Detect which cell encompasses the target text, then output its (x, y) center coordinate. 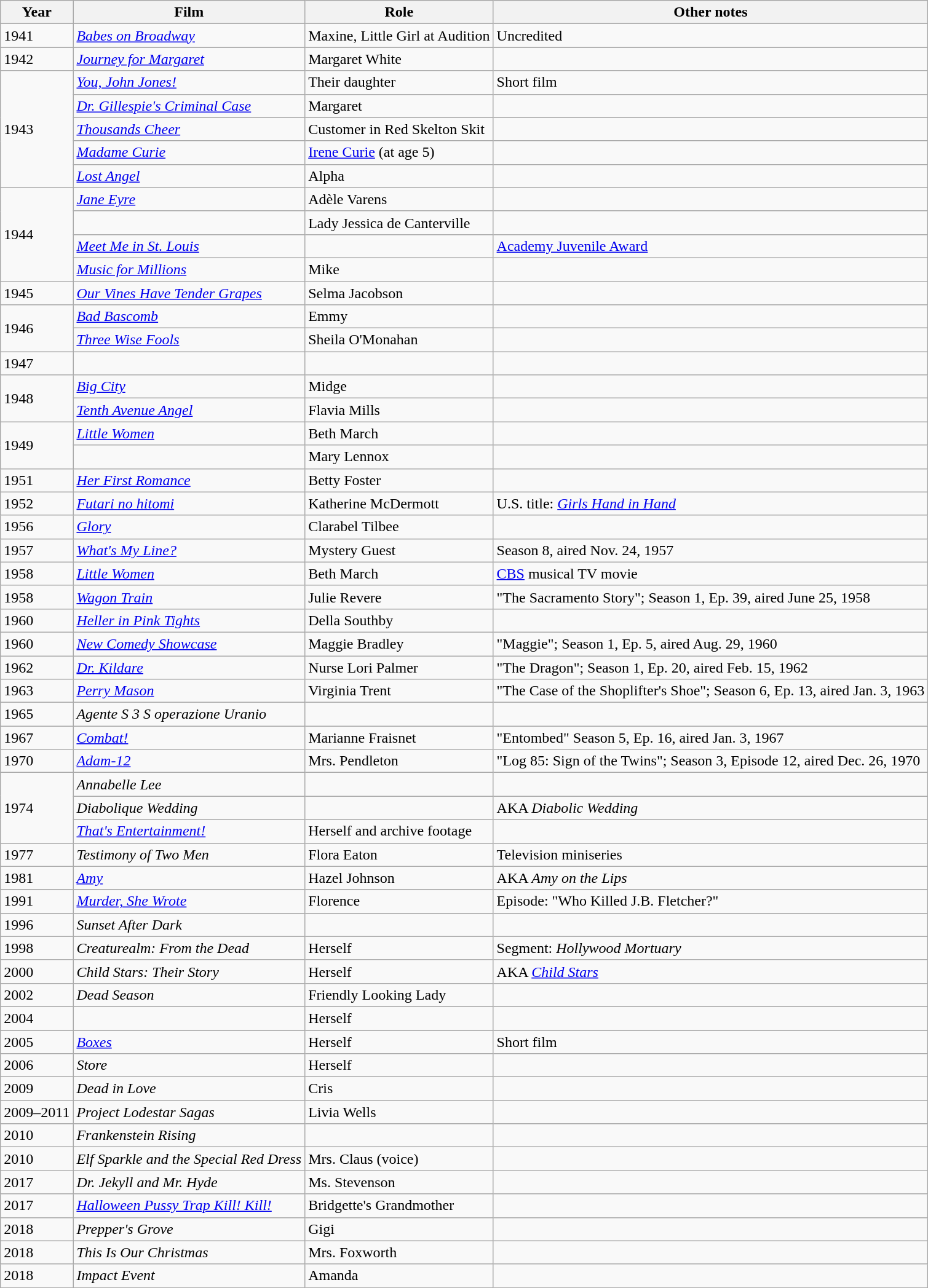
Heller in Pink Tights (189, 620)
Adam-12 (189, 761)
Amy (189, 878)
Prepper's Grove (189, 1229)
1981 (37, 878)
Maxine, Little Girl at Audition (399, 36)
2006 (37, 1065)
Dr. Gillespie's Criminal Case (189, 106)
1998 (37, 948)
Nurse Lori Palmer (399, 667)
Dr. Kildare (189, 667)
Agente S 3 S operazione Uranio (189, 714)
Combat! (189, 738)
2009–2011 (37, 1112)
2000 (37, 971)
Livia Wells (399, 1112)
"Maggie"; Season 1, Ep. 5, aired Aug. 29, 1960 (711, 644)
Glory (189, 527)
Frankenstein Rising (189, 1136)
Sheila O'Monahan (399, 340)
Florence (399, 901)
Elf Sparkle and the Special Red Dress (189, 1159)
"The Dragon"; Season 1, Ep. 20, aired Feb. 15, 1962 (711, 667)
Alpha (399, 176)
Emmy (399, 317)
2002 (37, 995)
"Log 85: Sign of the Twins"; Season 3, Episode 12, aired Dec. 26, 1970 (711, 761)
Adèle Varens (399, 199)
Television miniseries (711, 855)
AKA Diabolic Wedding (711, 808)
CBS musical TV movie (711, 574)
Maggie Bradley (399, 644)
Child Stars: Their Story (189, 971)
Three Wise Fools (189, 340)
1970 (37, 761)
Segment: Hollywood Mortuary (711, 948)
New Comedy Showcase (189, 644)
1967 (37, 738)
Friendly Looking Lady (399, 995)
Virginia Trent (399, 691)
Clarabel Tilbee (399, 527)
Mrs. Pendleton (399, 761)
1948 (37, 398)
Impact Event (189, 1276)
2004 (37, 1018)
1951 (37, 480)
Role (399, 12)
Futari no hitomi (189, 504)
1956 (37, 527)
"Entombed" Season 5, Ep. 16, aired Jan. 3, 1967 (711, 738)
1996 (37, 925)
Lady Jessica de Canterville (399, 223)
Murder, She Wrote (189, 901)
That's Entertainment! (189, 831)
Margaret White (399, 59)
Dead in Love (189, 1089)
Thousands Cheer (189, 129)
"The Sacramento Story"; Season 1, Ep. 39, aired June 25, 1958 (711, 597)
Mystery Guest (399, 550)
Herself and archive footage (399, 831)
1943 (37, 129)
Margaret (399, 106)
Ms. Stevenson (399, 1182)
Her First Romance (189, 480)
Annabelle Lee (189, 784)
2005 (37, 1042)
Meet Me in St. Louis (189, 246)
1949 (37, 445)
Big City (189, 387)
1963 (37, 691)
Flavia Mills (399, 410)
Episode: "Who Killed J.B. Fletcher?" (711, 901)
Della Southby (399, 620)
Marianne Fraisnet (399, 738)
Boxes (189, 1042)
Perry Mason (189, 691)
Flora Eaton (399, 855)
This Is Our Christmas (189, 1252)
Mary Lennox (399, 457)
1942 (37, 59)
Babes on Broadway (189, 36)
Bad Bascomb (189, 317)
Mrs. Claus (voice) (399, 1159)
Cris (399, 1089)
Mike (399, 269)
Bridgette's Grandmother (399, 1206)
Season 8, aired Nov. 24, 1957 (711, 550)
Midge (399, 387)
Halloween Pussy Trap Kill! Kill! (189, 1206)
1957 (37, 550)
1945 (37, 293)
Year (37, 12)
Academy Juvenile Award (711, 246)
1941 (37, 36)
Mrs. Foxworth (399, 1252)
1946 (37, 328)
Katherine McDermott (399, 504)
Other notes (711, 12)
Creaturealm: From the Dead (189, 948)
Amanda (399, 1276)
1974 (37, 808)
1977 (37, 855)
Dead Season (189, 995)
AKA Child Stars (711, 971)
Project Lodestar Sagas (189, 1112)
Hazel Johnson (399, 878)
1991 (37, 901)
Customer in Red Skelton Skit (399, 129)
Testimony of Two Men (189, 855)
You, John Jones! (189, 82)
What's My Line? (189, 550)
Store (189, 1065)
1952 (37, 504)
Dr. Jekyll and Mr. Hyde (189, 1182)
Madame Curie (189, 152)
"The Case of the Shoplifter's Shoe"; Season 6, Ep. 13, aired Jan. 3, 1963 (711, 691)
1962 (37, 667)
1965 (37, 714)
Diabolique Wedding (189, 808)
Wagon Train (189, 597)
2009 (37, 1089)
Betty Foster (399, 480)
Our Vines Have Tender Grapes (189, 293)
AKA Amy on the Lips (711, 878)
Journey for Margaret (189, 59)
Sunset After Dark (189, 925)
Selma Jacobson (399, 293)
Gigi (399, 1229)
Their daughter (399, 82)
1944 (37, 234)
Jane Eyre (189, 199)
Film (189, 12)
Uncredited (711, 36)
Irene Curie (at age 5) (399, 152)
Julie Revere (399, 597)
Tenth Avenue Angel (189, 410)
Music for Millions (189, 269)
Lost Angel (189, 176)
1947 (37, 363)
U.S. title: Girls Hand in Hand (711, 504)
